Detect which cell encompasses the target text, then output its (X, Y) center coordinate. 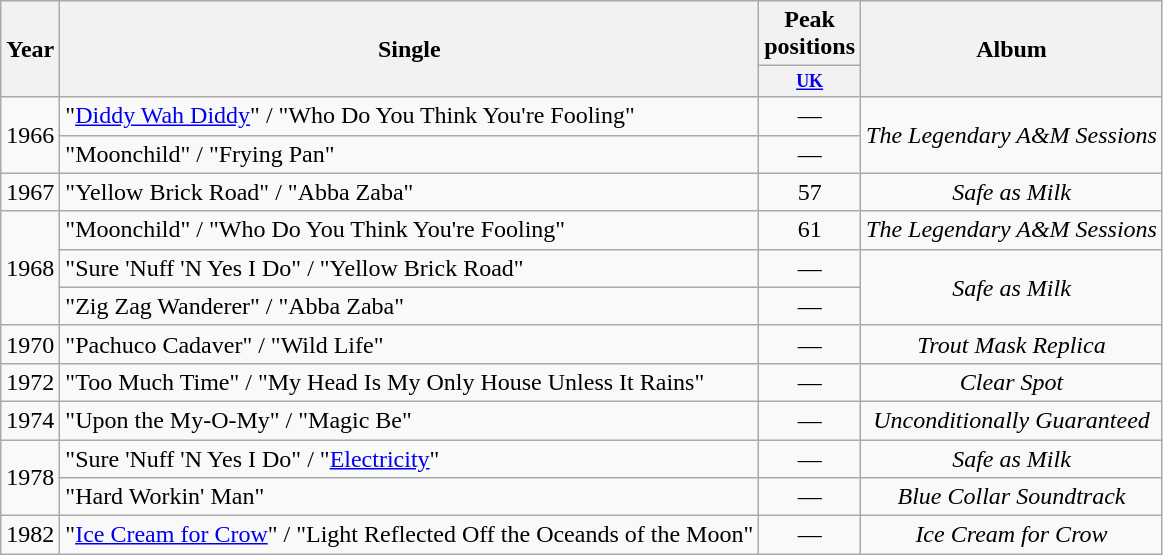
Year (30, 49)
"Upon the My-O-My" / "Magic Be" (410, 420)
"Sure 'Nuff 'N Yes I Do" / "Yellow Brick Road" (410, 268)
Trout Mask Replica (1012, 344)
"Sure 'Nuff 'N Yes I Do" / "Electricity" (410, 459)
Album (1012, 49)
1970 (30, 344)
1967 (30, 192)
Unconditionally Guaranteed (1012, 420)
"Moonchild" / "Frying Pan" (410, 154)
Blue Collar Soundtrack (1012, 497)
"Pachuco Cadaver" / "Wild Life" (410, 344)
"Diddy Wah Diddy" / "Who Do You Think You're Fooling" (410, 116)
1974 (30, 420)
1968 (30, 268)
1972 (30, 382)
Ice Cream for Crow (1012, 535)
1982 (30, 535)
"Zig Zag Wanderer" / "Abba Zaba" (410, 306)
1966 (30, 135)
"Moonchild" / "Who Do You Think You're Fooling" (410, 230)
61 (810, 230)
Clear Spot (1012, 382)
"Hard Workin' Man" (410, 497)
Peak positions (810, 34)
"Yellow Brick Road" / "Abba Zaba" (410, 192)
1978 (30, 478)
Single (410, 49)
UK (810, 82)
"Too Much Time" / "My Head Is My Only House Unless It Rains" (410, 382)
57 (810, 192)
"Ice Cream for Crow" / "Light Reflected Off the Oceands of the Moon" (410, 535)
